From the cell containing the given text, extract its center point as (x, y) coordinate. 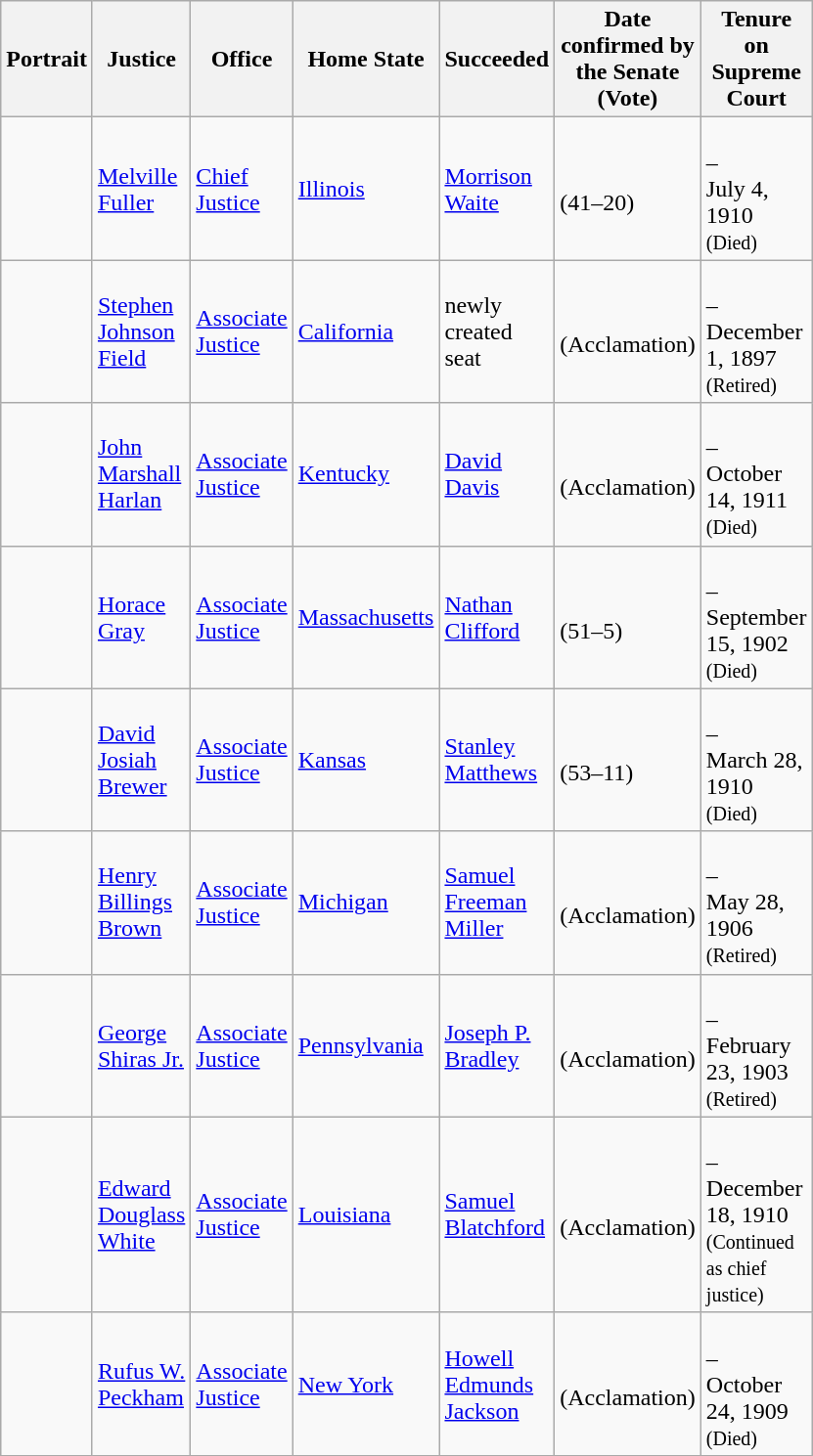
George Shiras Jr. (141, 1045)
–October 24, 1909(Died) (756, 1384)
Massachusetts (366, 617)
Samuel Freeman Miller (497, 903)
Michigan (366, 903)
Illinois (366, 189)
Samuel Blatchford (497, 1214)
(51–5) (628, 617)
Louisiana (366, 1214)
–July 4, 1910(Died) (756, 189)
Nathan Clifford (497, 617)
Justice (141, 59)
–December 1, 1897(Retired) (756, 331)
–February 23, 1903(Retired) (756, 1045)
Succeeded (497, 59)
Morrison Waite (497, 189)
–September 15, 1902(Died) (756, 617)
Date confirmed by the Senate(Vote) (628, 59)
Stanley Matthews (497, 760)
–May 28, 1906(Retired) (756, 903)
David Josiah Brewer (141, 760)
Joseph P. Bradley (497, 1045)
(41–20) (628, 189)
Chief Justice (242, 189)
Kentucky (366, 474)
Home State (366, 59)
Portrait (47, 59)
Horace Gray (141, 617)
Howell Edmunds Jackson (497, 1384)
New York (366, 1384)
Henry Billings Brown (141, 903)
Office (242, 59)
newly created seat (497, 331)
Stephen Johnson Field (141, 331)
–March 28, 1910(Died) (756, 760)
California (366, 331)
Rufus W. Peckham (141, 1384)
John Marshall Harlan (141, 474)
David Davis (497, 474)
Edward Douglass White (141, 1214)
–December 18, 1910(Continued as chief justice) (756, 1214)
(53–11) (628, 760)
Tenure on Supreme Court (756, 59)
Melville Fuller (141, 189)
Kansas (366, 760)
–October 14, 1911(Died) (756, 474)
Pennsylvania (366, 1045)
